For the text-containing cell, return its midpoint in [x, y] coordinate format. 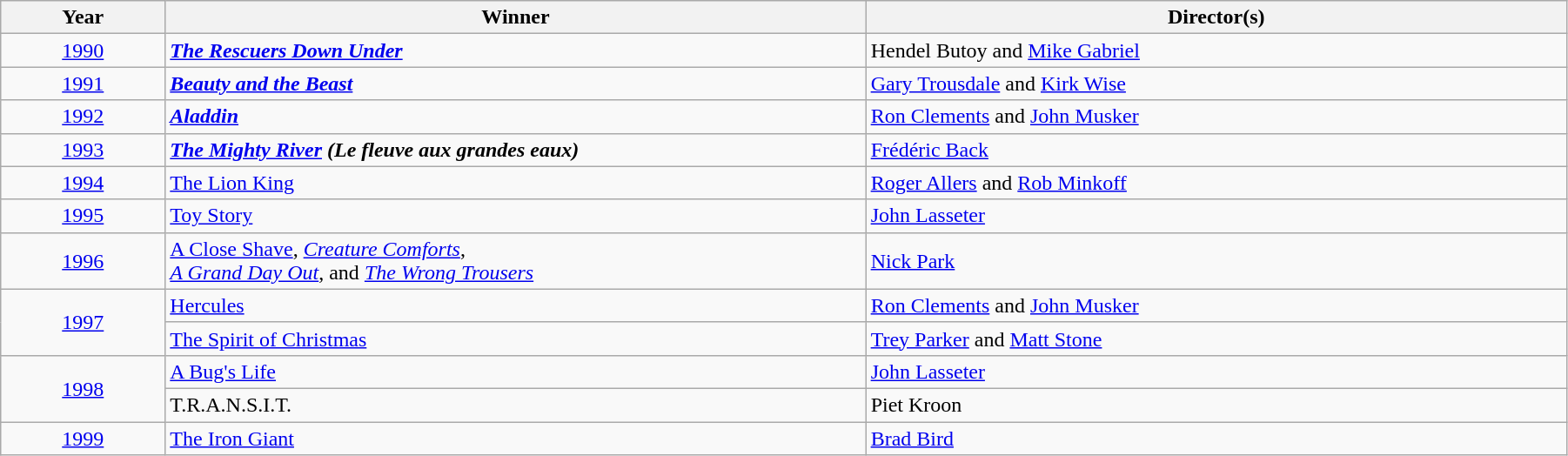
Brad Bird [1216, 438]
Roger Allers and Rob Minkoff [1216, 183]
Hercules [515, 305]
Hendel Butoy and Mike Gabriel [1216, 50]
Toy Story [515, 216]
Aladdin [515, 117]
1991 [84, 84]
1990 [84, 50]
Director(s) [1216, 17]
1999 [84, 438]
Piet Kroon [1216, 405]
1994 [84, 183]
The Mighty River (Le fleuve aux grandes eaux) [515, 150]
Year [84, 17]
T.R.A.N.S.I.T. [515, 405]
1995 [84, 216]
1992 [84, 117]
The Lion King [515, 183]
Winner [515, 17]
The Spirit of Christmas [515, 339]
1997 [84, 322]
The Rescuers Down Under [515, 50]
Nick Park [1216, 261]
Gary Trousdale and Kirk Wise [1216, 84]
1996 [84, 261]
1998 [84, 388]
Frédéric Back [1216, 150]
The Iron Giant [515, 438]
A Bug's Life [515, 372]
A Close Shave, Creature Comforts, A Grand Day Out, and The Wrong Trousers [515, 261]
Trey Parker and Matt Stone [1216, 339]
Beauty and the Beast [515, 84]
1993 [84, 150]
